From the cell containing the given text, extract its center point as [x, y] coordinate. 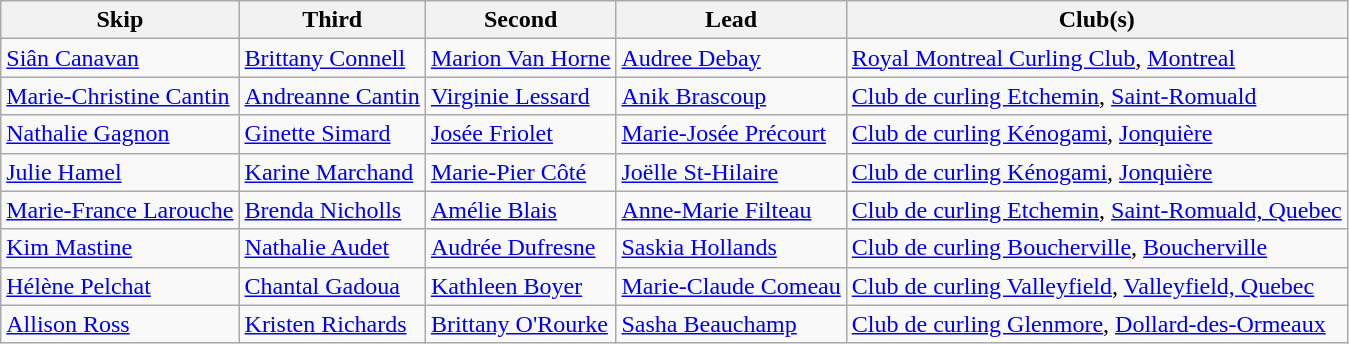
Audrée Dufresne [520, 248]
Hélène Pelchat [120, 286]
Chantal Gadoua [332, 286]
Royal Montreal Curling Club, Montreal [1096, 58]
Anik Brascoup [731, 96]
Joëlle St-Hilaire [731, 172]
Siân Canavan [120, 58]
Marion Van Horne [520, 58]
Club de curling Glenmore, Dollard-des-Ormeaux [1096, 324]
Sasha Beauchamp [731, 324]
Kristen Richards [332, 324]
Allison Ross [120, 324]
Andreanne Cantin [332, 96]
Josée Friolet [520, 134]
Club de curling Etchemin, Saint-Romuald [1096, 96]
Brittany Connell [332, 58]
Marie-France Larouche [120, 210]
Brittany O'Rourke [520, 324]
Saskia Hollands [731, 248]
Club de curling Boucherville, Boucherville [1096, 248]
Brenda Nicholls [332, 210]
Kim Mastine [120, 248]
Kathleen Boyer [520, 286]
Audree Debay [731, 58]
Anne-Marie Filteau [731, 210]
Ginette Simard [332, 134]
Nathalie Gagnon [120, 134]
Lead [731, 20]
Skip [120, 20]
Marie-Christine Cantin [120, 96]
Virginie Lessard [520, 96]
Club de curling Valleyfield, Valleyfield, Quebec [1096, 286]
Marie-Claude Comeau [731, 286]
Marie-Josée Précourt [731, 134]
Club(s) [1096, 20]
Karine Marchand [332, 172]
Club de curling Etchemin, Saint-Romuald, Quebec [1096, 210]
Marie-Pier Côté [520, 172]
Third [332, 20]
Nathalie Audet [332, 248]
Amélie Blais [520, 210]
Second [520, 20]
Julie Hamel [120, 172]
